Identify which cell holds the provided text, then report its (X, Y) central coordinate. 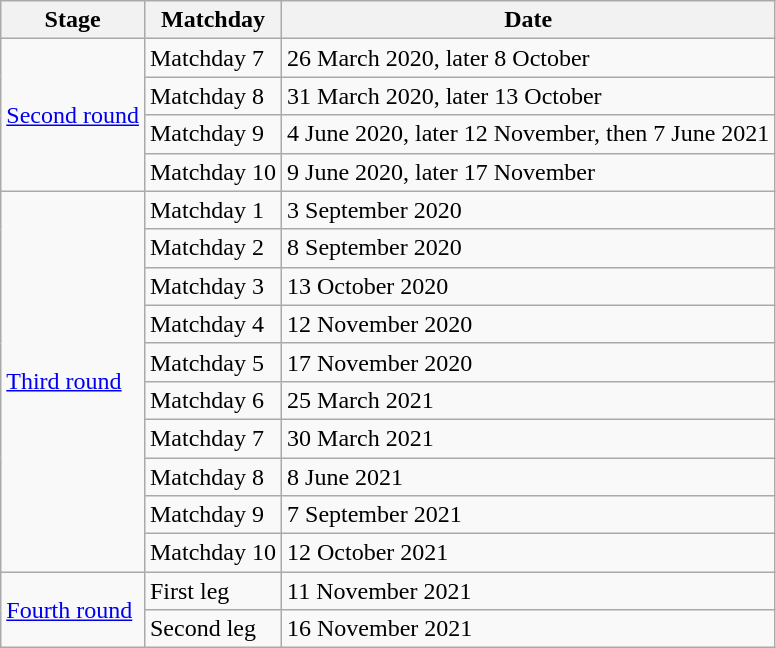
Matchday 3 (212, 286)
Second round (73, 115)
11 November 2021 (528, 591)
25 March 2021 (528, 400)
4 June 2020, later 12 November, then 7 June 2021 (528, 134)
8 June 2021 (528, 477)
Matchday 4 (212, 324)
Matchday 1 (212, 210)
12 October 2021 (528, 553)
Second leg (212, 629)
17 November 2020 (528, 362)
Matchday 5 (212, 362)
First leg (212, 591)
Date (528, 20)
26 March 2020, later 8 October (528, 58)
3 September 2020 (528, 210)
13 October 2020 (528, 286)
8 September 2020 (528, 248)
Third round (73, 382)
Matchday 2 (212, 248)
Stage (73, 20)
9 June 2020, later 17 November (528, 172)
12 November 2020 (528, 324)
Matchday 6 (212, 400)
16 November 2021 (528, 629)
30 March 2021 (528, 438)
Matchday (212, 20)
7 September 2021 (528, 515)
Fourth round (73, 610)
31 March 2020, later 13 October (528, 96)
